Return the [x, y] coordinate for the center point of the cell that contains the specified text.  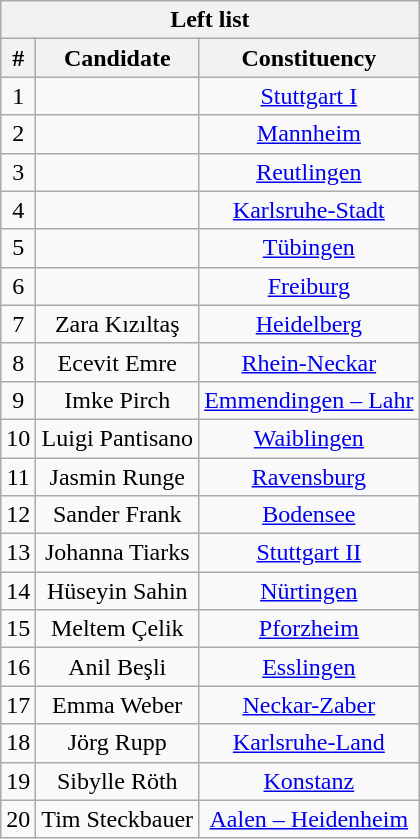
Konstanz [309, 781]
7 [18, 324]
Jasmin Runge [118, 477]
Aalen – Heidenheim [309, 819]
13 [18, 553]
Esslingen [309, 667]
10 [18, 438]
Constituency [309, 58]
Emma Weber [118, 705]
Pforzheim [309, 629]
Tübingen [309, 248]
11 [18, 477]
Emmendingen – Lahr [309, 400]
Imke Pirch [118, 400]
Freiburg [309, 286]
Zara Kızıltaş [118, 324]
Heidelberg [309, 324]
Karlsruhe-Stadt [309, 210]
Left list [210, 20]
Johanna Tiarks [118, 553]
Neckar-Zaber [309, 705]
Stuttgart II [309, 553]
Sander Frank [118, 515]
18 [18, 743]
4 [18, 210]
Stuttgart I [309, 96]
6 [18, 286]
17 [18, 705]
Jörg Rupp [118, 743]
Hüseyin Sahin [118, 591]
9 [18, 400]
19 [18, 781]
2 [18, 134]
Sibylle Röth [118, 781]
14 [18, 591]
16 [18, 667]
Mannheim [309, 134]
15 [18, 629]
Meltem Çelik [118, 629]
Nürtingen [309, 591]
Candidate [118, 58]
Luigi Pantisano [118, 438]
8 [18, 362]
20 [18, 819]
Karlsruhe-Land [309, 743]
12 [18, 515]
Reutlingen [309, 172]
Ravensburg [309, 477]
# [18, 58]
Ecevit Emre [118, 362]
5 [18, 248]
Tim Steckbauer [118, 819]
3 [18, 172]
Bodensee [309, 515]
Rhein-Neckar [309, 362]
Waiblingen [309, 438]
1 [18, 96]
Anil Beşli [118, 667]
